Return (X, Y) of the center of cell containing provided text 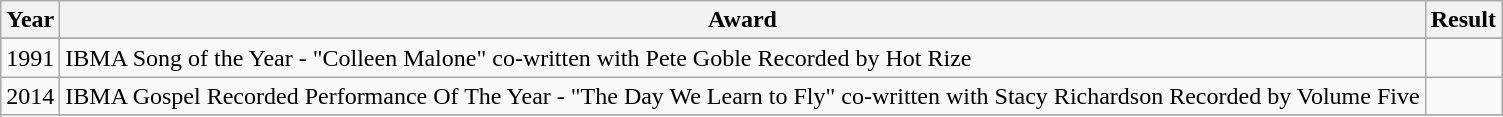
IBMA Gospel Recorded Performance Of The Year - "The Day We Learn to Fly" co-written with Stacy Richardson Recorded by Volume Five (742, 96)
2014 (30, 96)
IBMA Song of the Year - "Colleen Malone" co-written with Pete Goble Recorded by Hot Rize (742, 58)
1991 (30, 58)
Award (742, 20)
Year (30, 20)
Result (1463, 20)
